Detect which cell encompasses the target text, then output its (X, Y) center coordinate. 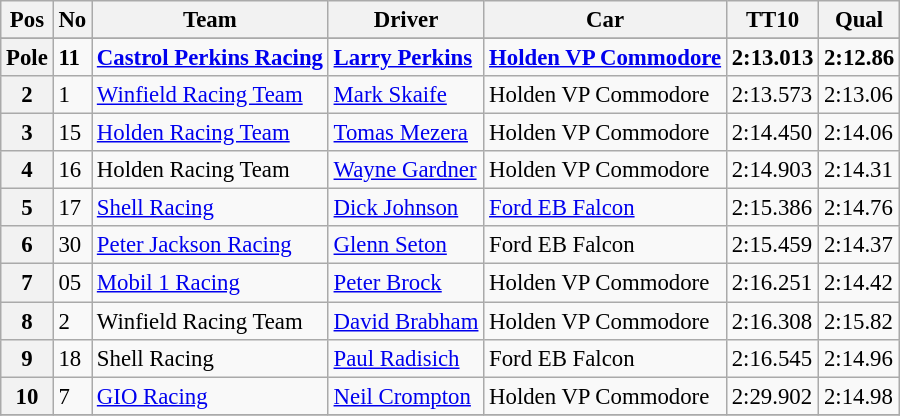
8 (27, 321)
Neil Crompton (406, 396)
5 (27, 208)
1 (72, 95)
David Brabham (406, 321)
30 (72, 245)
2:14.450 (772, 133)
3 (27, 133)
Paul Radisich (406, 358)
11 (72, 58)
2:13.06 (860, 95)
2:29.902 (772, 396)
15 (72, 133)
GIO Racing (210, 396)
10 (27, 396)
2:14.42 (860, 283)
2:13.573 (772, 95)
Qual (860, 20)
2:13.013 (772, 58)
17 (72, 208)
2:14.903 (772, 170)
4 (27, 170)
2:15.82 (860, 321)
2:14.98 (860, 396)
2:16.251 (772, 283)
2:15.459 (772, 245)
2:12.86 (860, 58)
Team (210, 20)
2:14.31 (860, 170)
Larry Perkins (406, 58)
Dick Johnson (406, 208)
Peter Brock (406, 283)
6 (27, 245)
TT10 (772, 20)
Pos (27, 20)
Glenn Seton (406, 245)
Castrol Perkins Racing (210, 58)
05 (72, 283)
2:16.308 (772, 321)
2:16.545 (772, 358)
Pole (27, 58)
9 (27, 358)
2:15.386 (772, 208)
2:14.76 (860, 208)
18 (72, 358)
2:14.96 (860, 358)
Peter Jackson Racing (210, 245)
Car (606, 20)
2:14.06 (860, 133)
16 (72, 170)
Mark Skaife (406, 95)
Tomas Mezera (406, 133)
Driver (406, 20)
2:14.37 (860, 245)
No (72, 20)
Mobil 1 Racing (210, 283)
Wayne Gardner (406, 170)
